Identify which cell holds the provided text, then report its (x, y) central coordinate. 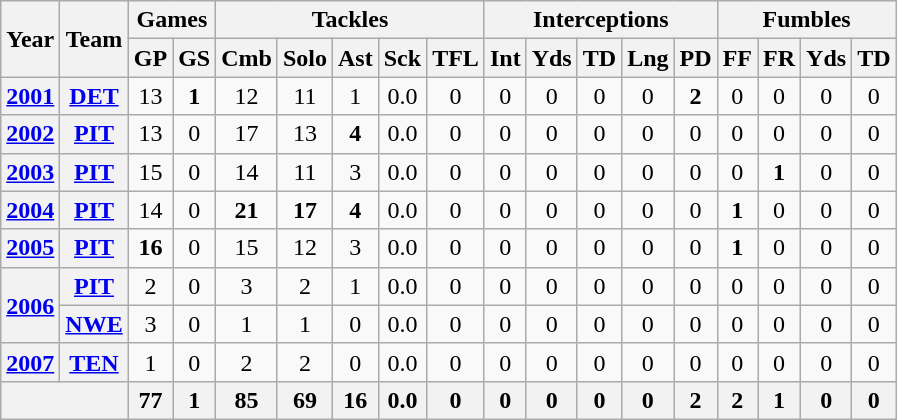
Int (505, 58)
FR (780, 58)
Tackles (350, 20)
Team (94, 39)
2006 (30, 305)
GS (194, 58)
PD (696, 58)
85 (247, 400)
2001 (30, 96)
Solo (304, 58)
Ast (356, 58)
Sck (402, 58)
Interceptions (600, 20)
Cmb (247, 58)
2007 (30, 362)
Games (172, 20)
DET (94, 96)
GP (150, 58)
2004 (30, 210)
69 (304, 400)
21 (247, 210)
Year (30, 39)
77 (150, 400)
FF (737, 58)
NWE (94, 324)
Fumbles (806, 20)
2002 (30, 134)
TEN (94, 362)
TFL (456, 58)
2003 (30, 172)
Lng (648, 58)
2005 (30, 248)
